Scan for the cell matching the given text and deliver its [x, y] coordinate at center. 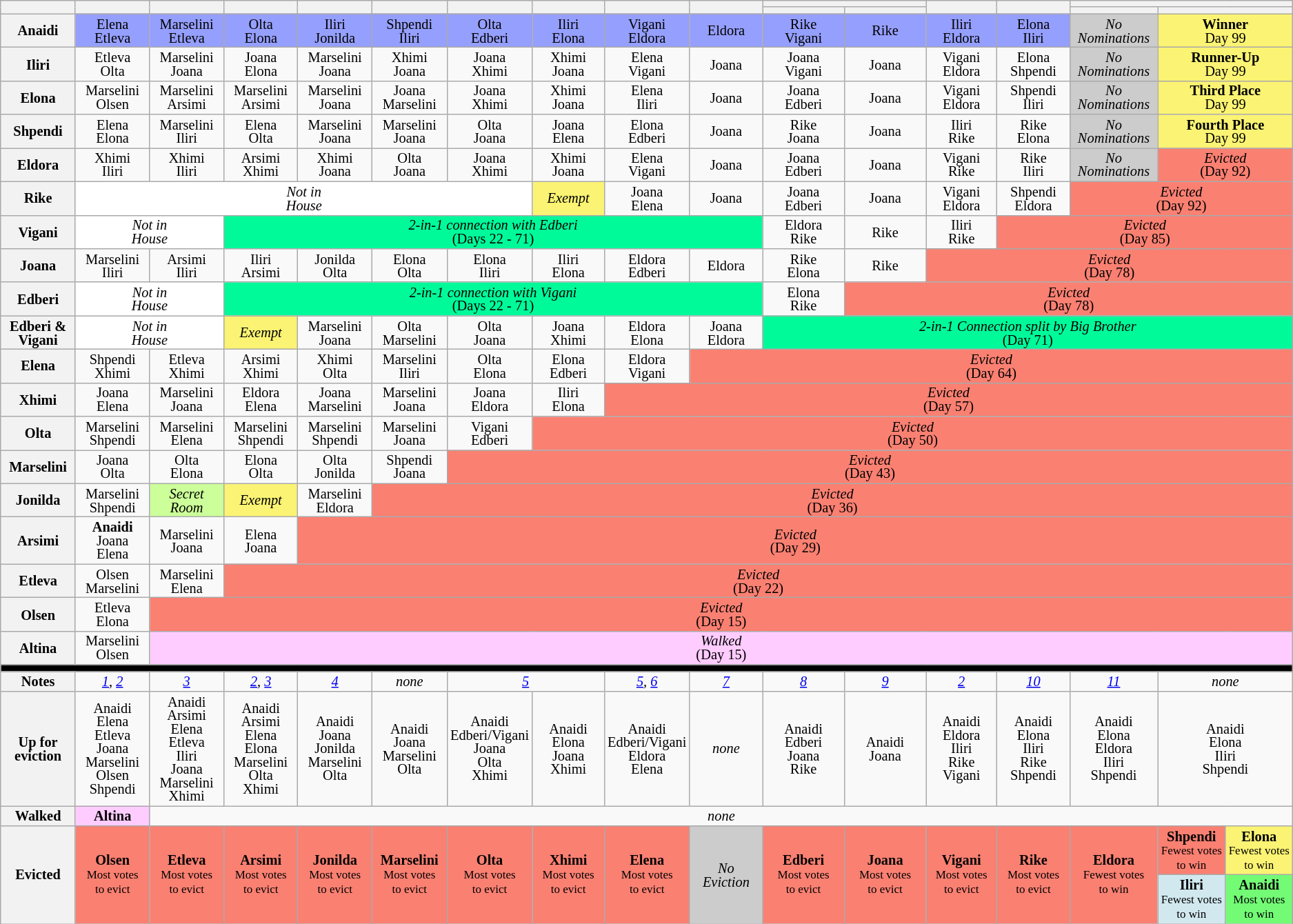
AnaidiArsimiElenaElonaMarseliniOltaXhimi [261, 748]
ElenaElona [112, 131]
ElonaFewest votesto win [1259, 850]
EtlevaXhimi [187, 365]
ElonaShpendi [1033, 63]
Evicted(Day 57) [949, 400]
ElenaJoana [261, 541]
Evicted [39, 874]
Edberi [39, 299]
EdberiMost votesto evict [804, 874]
3 [187, 681]
Jonilda [39, 501]
Notes [39, 681]
ArsimiIliri [187, 265]
5 [525, 681]
EldoraVigani [647, 365]
MarseliniEldora [335, 501]
EldoraElona [647, 332]
2, 3 [261, 681]
RikeVigani [804, 30]
Xhimi [39, 400]
2-in-1 Connection split by Big Brother(Day 71) [1028, 332]
AnaidiEdberi/ViganiJoanaOltaXhimi [490, 748]
11 [1114, 681]
EtlevaElona [112, 614]
IliriJonilda [335, 30]
RikeMost votesto evict [1033, 874]
NoEviction [725, 874]
EtlevaMost votesto evict [187, 874]
SecretRoom [187, 501]
Evicted(Day 50) [913, 433]
AnaidiJoanaJonildaMarseliniOlta [335, 748]
EldoraEdberi [647, 265]
AnaidiJoana [885, 748]
ShpendiFewest votesto win [1192, 850]
ShpendiJoana [410, 466]
9 [885, 681]
Edberi &Vigani [39, 332]
ElonaRike [804, 299]
JoanaVigani [804, 63]
JoanaOlta [112, 466]
OltaJonilda [335, 466]
8 [804, 681]
Marselini [39, 466]
JonildaOlta [335, 265]
ArsimiMost votesto evict [261, 874]
Third PlaceDay 99 [1225, 98]
EldoraElena [261, 400]
IliriEldora [961, 30]
OltaMarselini [410, 332]
AnaidiEdberiJoanaRike [804, 748]
IliriArsimi [261, 265]
MarseliniEtleva [187, 30]
Vigani [39, 232]
OltaMost votesto evict [490, 874]
AnaidiJoanaMarseliniOlta [410, 748]
Fourth PlaceDay 99 [1225, 131]
AnaidiEdberi/ViganiEldoraElena [647, 748]
ElenaMost votesto evict [647, 874]
MarseliniMost votesto evict [410, 874]
ShpendiEldora [1033, 199]
2-in-1 connection with Edberi(Days 22 - 71) [492, 232]
ShpendiXhimi [112, 365]
7 [725, 681]
ElenaOlta [261, 131]
AnaidiElonaEldoraIliriShpendi [1114, 748]
ElenaIliri [647, 98]
Arsimi [39, 541]
Evicted(Day 15) [721, 614]
WinnerDay 99 [1225, 30]
RikeIliri [1033, 164]
AnaidiElonaIliriShpendi [1225, 748]
Evicted(Day 36) [832, 501]
ViganiRike [961, 164]
XhimiOlta [335, 365]
Shpendi [39, 131]
Etleva [39, 581]
Elona [39, 98]
Iliri [39, 63]
AnaidiMost votesto win [1259, 899]
IliriFewest votesto win [1192, 899]
JonildaMost votesto evict [335, 874]
OltaEdberi [490, 30]
Olsen [39, 614]
Anaidi [39, 30]
Elena [39, 365]
AnaidiEldoraIliriRikeVigani [961, 748]
Runner-UpDay 99 [1225, 63]
5, 6 [647, 681]
EtlevaOlta [112, 63]
AnaidiElonaJoanaXhimi [568, 748]
Olta [39, 433]
EldoraFewest votesto win [1114, 874]
ViganiEdberi [490, 433]
Evicted(Day 22) [758, 581]
2 [961, 681]
Evicted(Day 85) [1145, 232]
OlsenMarselini [112, 581]
2-in-1 connection with Vigani(Days 22 - 71) [492, 299]
JoanaElona [261, 63]
Up foreviction [39, 748]
ElenaEtleva [112, 30]
RikeJoana [804, 131]
AnaidiElonaIliriRikeShpendi [1033, 748]
4 [335, 681]
AnaidiArsimiElenaEtlevaIliriJoanaMarseliniXhimi [187, 748]
1, 2 [112, 681]
AnaidiElenaEtlevaJoanaMarseliniOlsenShpendi [112, 748]
OlsenMost votesto evict [112, 874]
Evicted(Day 64) [992, 365]
10 [1033, 681]
Walked(Day 15) [721, 648]
Evicted(Day 43) [870, 466]
Evicted(Day 29) [796, 541]
Walked [39, 815]
XhimiMost votesto evict [568, 874]
JoanaMost votesto evict [885, 874]
ViganiMost votesto evict [961, 874]
AnaidiJoanaElena [112, 541]
EldoraRike [804, 232]
